Return [x, y] of the center of cell containing provided text 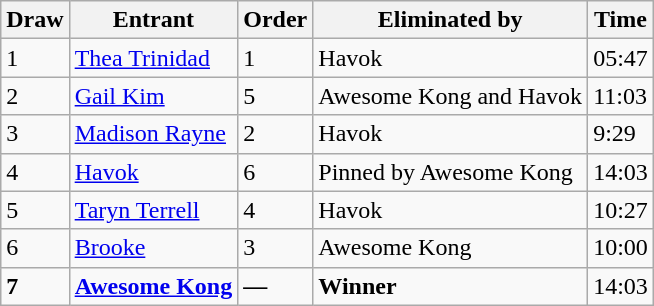
— [276, 286]
10:00 [621, 248]
Order [276, 20]
Entrant [154, 20]
Pinned by Awesome Kong [450, 172]
Gail Kim [154, 96]
10:27 [621, 210]
Taryn Terrell [154, 210]
Awesome Kong and Havok [450, 96]
Thea Trinidad [154, 58]
Madison Rayne [154, 134]
Time [621, 20]
Brooke [154, 248]
Draw [35, 20]
Eliminated by [450, 20]
7 [35, 286]
11:03 [621, 96]
Winner [450, 286]
9:29 [621, 134]
05:47 [621, 58]
